Determine the (X, Y) coordinate at the center of the cell enclosing the given text.  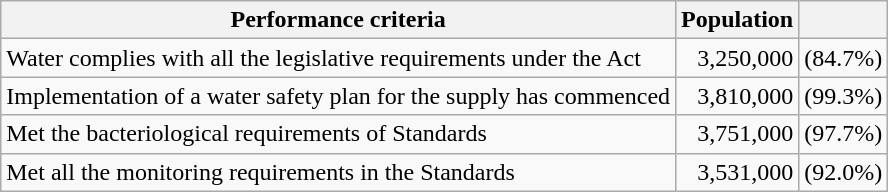
Water complies with all the legislative requirements under the Act (338, 58)
Performance criteria (338, 20)
(92.0%) (844, 172)
3,250,000 (738, 58)
(97.7%) (844, 134)
3,531,000 (738, 172)
Population (738, 20)
Met the bacteriological requirements of Standards (338, 134)
Met all the monitoring requirements in the Standards (338, 172)
3,751,000 (738, 134)
3,810,000 (738, 96)
(99.3%) (844, 96)
Implementation of a water safety plan for the supply has commenced (338, 96)
(84.7%) (844, 58)
